Provide the (X, Y) coordinate of the cell's center where the given text is located.  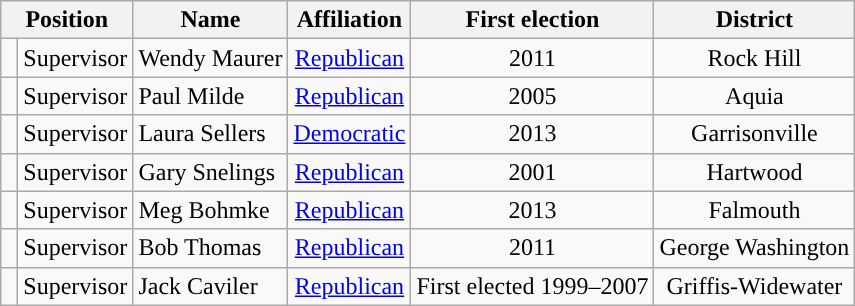
Meg Bohmke (210, 210)
Rock Hill (754, 58)
2005 (532, 96)
2001 (532, 172)
First elected 1999–2007 (532, 286)
Affiliation (350, 20)
Wendy Maurer (210, 58)
Name (210, 20)
Position (67, 20)
George Washington (754, 248)
District (754, 20)
Gary Snelings (210, 172)
Jack Caviler (210, 286)
Laura Sellers (210, 134)
Democratic (350, 134)
Aquia (754, 96)
Hartwood (754, 172)
Falmouth (754, 210)
Paul Milde (210, 96)
Bob Thomas (210, 248)
Garrisonville (754, 134)
First election (532, 20)
Griffis-Widewater (754, 286)
